Detect which cell encompasses the target text, then output its [x, y] center coordinate. 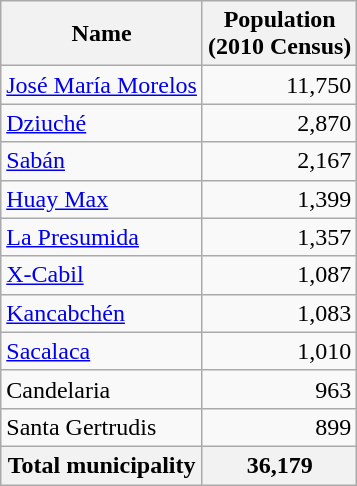
1,010 [279, 351]
La Presumida [102, 237]
899 [279, 427]
963 [279, 389]
1,087 [279, 275]
1,357 [279, 237]
Sacalaca [102, 351]
Kancabchén [102, 313]
José María Morelos [102, 85]
Population(2010 Census) [279, 34]
Candelaria [102, 389]
Santa Gertrudis [102, 427]
X-Cabil [102, 275]
2,870 [279, 123]
Name [102, 34]
1,399 [279, 199]
36,179 [279, 465]
Sabán [102, 161]
Dziuché [102, 123]
1,083 [279, 313]
Huay Max [102, 199]
11,750 [279, 85]
Total municipality [102, 465]
2,167 [279, 161]
